Output the (X, Y) coordinate of the center of the cell containing the given text.  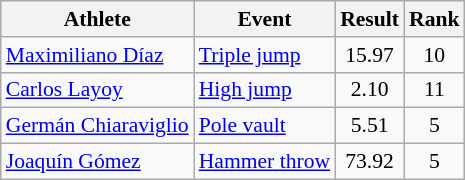
Pole vault (264, 126)
5.51 (370, 126)
Result (370, 19)
73.92 (370, 162)
Carlos Layoy (98, 90)
Event (264, 19)
Rank (434, 19)
Athlete (98, 19)
Germán Chiaraviglio (98, 126)
High jump (264, 90)
2.10 (370, 90)
Triple jump (264, 55)
10 (434, 55)
Maximiliano Díaz (98, 55)
15.97 (370, 55)
Joaquín Gómez (98, 162)
Hammer throw (264, 162)
11 (434, 90)
